Return the [x, y] coordinate for the center point of the cell that contains the specified text.  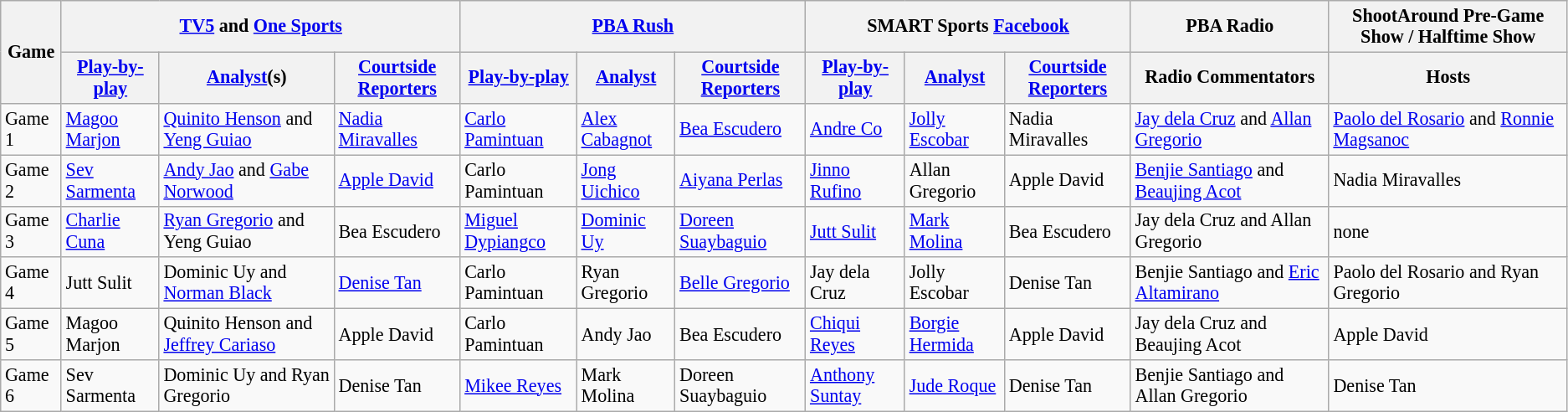
TV5 and One Sports [261, 25]
Hosts [1448, 77]
Anthony Suntay [855, 385]
Game 4 [32, 283]
Allan Gregorio [954, 179]
SMART Sports Facebook [969, 25]
Paolo del Rosario and Ryan Gregorio [1448, 283]
Analyst(s) [246, 77]
Jay dela Cruz [855, 283]
Ryan Gregorio and Yeng Guiao [246, 231]
Ryan Gregorio [626, 283]
Borgie Hermida [954, 333]
Game 3 [32, 231]
Aiyana Perlas [740, 179]
none [1448, 231]
PBA Rush [633, 25]
Game 2 [32, 179]
Mikee Reyes [519, 385]
Benjie Santiago and Eric Altamirano [1230, 283]
Jong Uichico [626, 179]
ShootAround Pre-Game Show / Halftime Show [1448, 25]
Benjie Santiago and Beaujing Acot [1230, 179]
Belle Gregorio [740, 283]
Quinito Henson and Yeng Guiao [246, 129]
Alex Cabagnot [626, 129]
Andy Jao and Gabe Norwood [246, 179]
Jay dela Cruz and Beaujing Acot [1230, 333]
Dominic Uy [626, 231]
Andre Co [855, 129]
Benjie Santiago and Allan Gregorio [1230, 385]
Chiqui Reyes [855, 333]
Charlie Cuna [110, 231]
Dominic Uy and Norman Black [246, 283]
Radio Commentators [1230, 77]
Jude Roque [954, 385]
Andy Jao [626, 333]
Dominic Uy and Ryan Gregorio [246, 385]
Quinito Henson and Jeffrey Cariaso [246, 333]
Game 5 [32, 333]
Miguel Dypiangco [519, 231]
PBA Radio [1230, 25]
Jinno Rufino [855, 179]
Game 6 [32, 385]
Paolo del Rosario and Ronnie Magsanoc [1448, 129]
Game 1 [32, 129]
Game [32, 52]
